Pinpoint the cell where the given text exists, returning its [X, Y] midpoint coordinate. 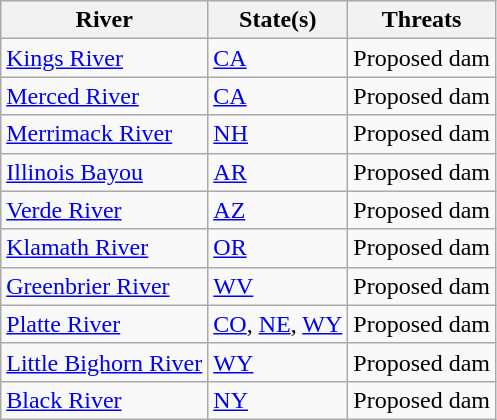
WY [278, 362]
Illinois Bayou [104, 172]
AZ [278, 210]
Greenbrier River [104, 286]
State(s) [278, 20]
Platte River [104, 324]
Merrimack River [104, 134]
Kings River [104, 58]
WV [278, 286]
Black River [104, 400]
River [104, 20]
AR [278, 172]
CO, NE, WY [278, 324]
Threats [422, 20]
Klamath River [104, 248]
NY [278, 400]
Little Bighorn River [104, 362]
Verde River [104, 210]
Merced River [104, 96]
OR [278, 248]
NH [278, 134]
